Return the (x, y) coordinate for the center point of the cell that contains the specified text.  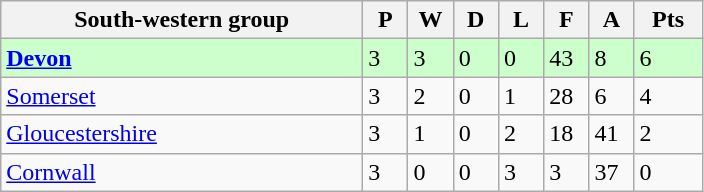
8 (612, 58)
F (566, 20)
South-western group (182, 20)
Gloucestershire (182, 134)
37 (612, 172)
4 (668, 96)
D (476, 20)
P (386, 20)
Pts (668, 20)
Somerset (182, 96)
41 (612, 134)
43 (566, 58)
L (520, 20)
28 (566, 96)
A (612, 20)
Cornwall (182, 172)
W (430, 20)
18 (566, 134)
Devon (182, 58)
